Identify which cell holds the provided text, then report its [X, Y] central coordinate. 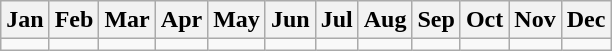
May [237, 20]
Mar [127, 20]
Dec [586, 20]
Nov [535, 20]
Sep [436, 20]
Aug [385, 20]
Oct [484, 20]
Jun [290, 20]
Jul [336, 20]
Jan [25, 20]
Apr [181, 20]
Feb [74, 20]
